Detect which cell encompasses the target text, then output its [x, y] center coordinate. 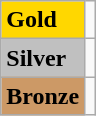
Bronze [43, 96]
Gold [43, 20]
Silver [43, 58]
